Search for the cell housing the specified text and yield its (x, y) center coordinate. 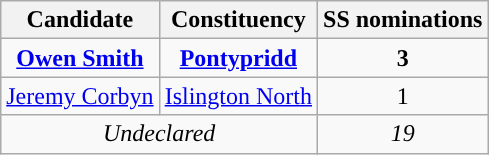
1 (403, 96)
Owen Smith (80, 58)
Undeclared (160, 134)
Pontypridd (238, 58)
Islington North (238, 96)
19 (403, 134)
SS nominations (403, 20)
3 (403, 58)
Candidate (80, 20)
Constituency (238, 20)
Jeremy Corbyn (80, 96)
